Locate the cell with the specified text and output its [x, y] center coordinate. 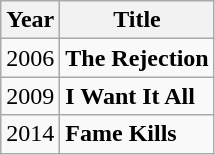
Year [30, 20]
2014 [30, 134]
2009 [30, 96]
The Rejection [137, 58]
Title [137, 20]
2006 [30, 58]
Fame Kills [137, 134]
I Want It All [137, 96]
